From the cell containing the given text, extract its center point as (x, y) coordinate. 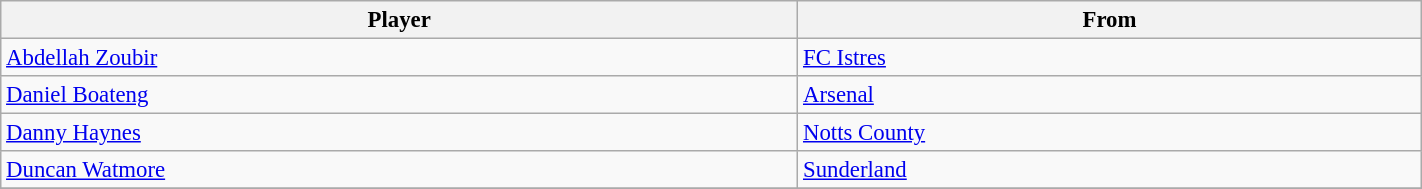
Notts County (1110, 133)
Duncan Watmore (400, 170)
From (1110, 20)
Abdellah Zoubir (400, 58)
Player (400, 20)
FC Istres (1110, 58)
Sunderland (1110, 170)
Daniel Boateng (400, 95)
Arsenal (1110, 95)
Danny Haynes (400, 133)
